Return (x, y) of the center of cell containing provided text 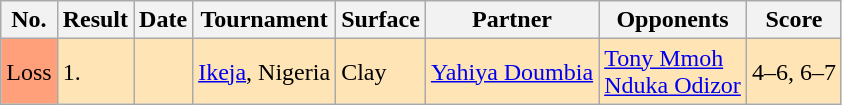
Surface (381, 20)
Clay (381, 72)
No. (29, 20)
1. (95, 72)
Score (794, 20)
Result (95, 20)
Loss (29, 72)
4–6, 6–7 (794, 72)
Tony Mmoh Nduka Odizor (673, 72)
Date (164, 20)
Opponents (673, 20)
Ikeja, Nigeria (264, 72)
Partner (512, 20)
Yahiya Doumbia (512, 72)
Tournament (264, 20)
